Scan for the cell matching the given text and deliver its (X, Y) coordinate at center. 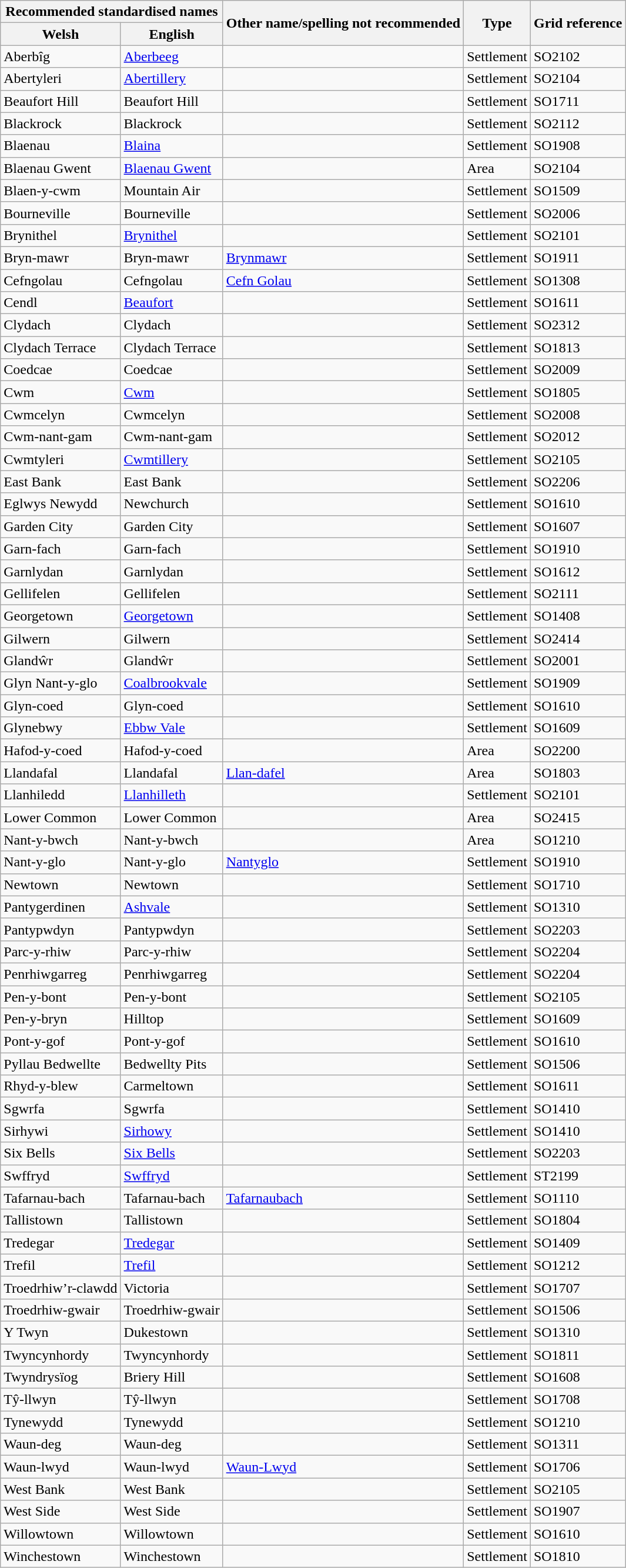
Tafarnaubach (343, 1198)
SO1804 (577, 1220)
Pen-y-bryn (61, 1019)
Brynmawr (343, 258)
SO1813 (577, 348)
Aberbeeg (172, 56)
Carmeltown (172, 1086)
Troedrhiw’r-clawdd (61, 1287)
English (172, 34)
SO1110 (577, 1198)
Twyndrysïog (61, 1377)
SO1710 (577, 885)
Pyllau Bedwellte (61, 1064)
Rhyd-y-blew (61, 1086)
Welsh (61, 34)
Blaina (172, 146)
Abertyleri (61, 79)
SO1408 (577, 616)
SO2200 (577, 750)
Cwmtillery (172, 459)
Aberbîg (61, 56)
Ashvale (172, 907)
SO2102 (577, 56)
SO1810 (577, 1556)
SO2009 (577, 370)
SO2006 (577, 213)
Type (497, 23)
Cefn Golau (343, 281)
Eglwys Newydd (61, 504)
Mountain Air (172, 191)
Ebbw Vale (172, 728)
Blaenau (61, 146)
SO1908 (577, 146)
SO2206 (577, 482)
Sirhywi (61, 1131)
SO1212 (577, 1265)
SO1706 (577, 1467)
SO1707 (577, 1287)
SO1612 (577, 571)
Abertillery (172, 79)
SO1911 (577, 258)
SO1907 (577, 1512)
Glyn Nant-y-glo (61, 683)
Cendl (61, 303)
Other name/spelling not recommended (343, 23)
Sirhowy (172, 1131)
Dukestown (172, 1332)
SO1608 (577, 1377)
Bedwellty Pits (172, 1064)
SO2012 (577, 437)
Llan-dafel (343, 773)
SO2111 (577, 593)
SO1308 (577, 281)
SO2415 (577, 818)
Briery Hill (172, 1377)
SO2312 (577, 325)
SO1805 (577, 392)
SO2414 (577, 638)
Y Twyn (61, 1332)
SO1509 (577, 191)
SO1711 (577, 101)
ST2199 (577, 1176)
Blaen-y-cwm (61, 191)
Glynebwy (61, 728)
Nantyglo (343, 862)
Recommended standardised names (112, 12)
SO1311 (577, 1444)
Cwmtyleri (61, 459)
SO2112 (577, 124)
SO2008 (577, 415)
SO1409 (577, 1243)
SO1811 (577, 1355)
Pantygerdinen (61, 907)
Newchurch (172, 504)
SO1803 (577, 773)
SO1607 (577, 526)
Grid reference (577, 23)
SO1708 (577, 1400)
Waun-Lwyd (343, 1467)
SO1909 (577, 683)
Llanhilleth (172, 795)
Beaufort (172, 303)
SO2001 (577, 661)
Llanhiledd (61, 795)
Hilltop (172, 1019)
Victoria (172, 1287)
Coalbrookvale (172, 683)
